Pinpoint the cell where the given text exists, returning its [x, y] midpoint coordinate. 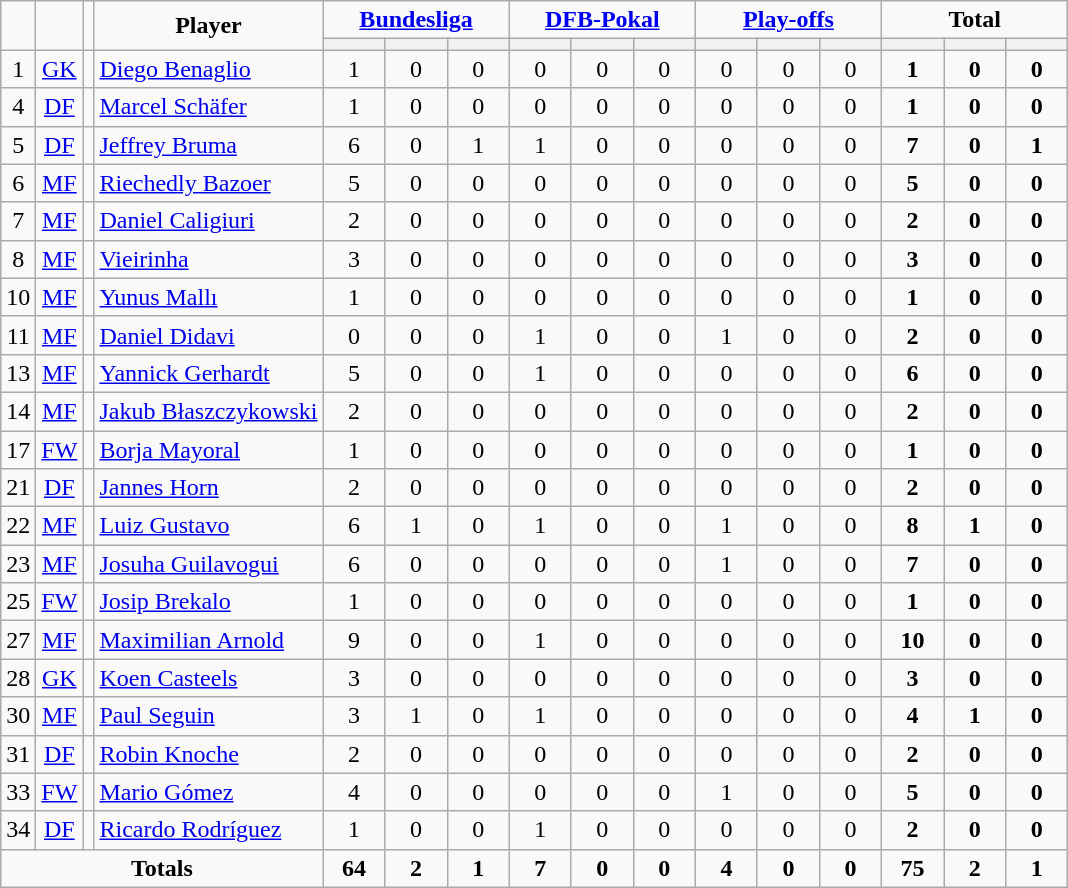
22 [18, 526]
Totals [162, 868]
27 [18, 640]
17 [18, 449]
Ricardo Rodríguez [208, 830]
Robin Knoche [208, 754]
Total [975, 20]
33 [18, 792]
25 [18, 602]
Paul Seguin [208, 716]
Bundesliga [416, 20]
34 [18, 830]
14 [18, 411]
11 [18, 335]
Jannes Horn [208, 488]
Josip Brekalo [208, 602]
31 [18, 754]
Play-offs [788, 20]
Yunus Mallı [208, 297]
Daniel Caligiuri [208, 221]
Luiz Gustavo [208, 526]
9 [354, 640]
Koen Casteels [208, 678]
28 [18, 678]
Riechedly Bazoer [208, 183]
64 [354, 868]
Borja Mayoral [208, 449]
Marcel Schäfer [208, 107]
21 [18, 488]
Player [208, 26]
Jakub Błaszczykowski [208, 411]
Daniel Didavi [208, 335]
Yannick Gerhardt [208, 373]
Josuha Guilavogui [208, 564]
13 [18, 373]
75 [913, 868]
Jeffrey Bruma [208, 145]
Maximilian Arnold [208, 640]
DFB-Pokal [602, 20]
30 [18, 716]
23 [18, 564]
Mario Gómez [208, 792]
Vieirinha [208, 259]
Diego Benaglio [208, 69]
